From the cell containing the given text, extract its center point as (X, Y) coordinate. 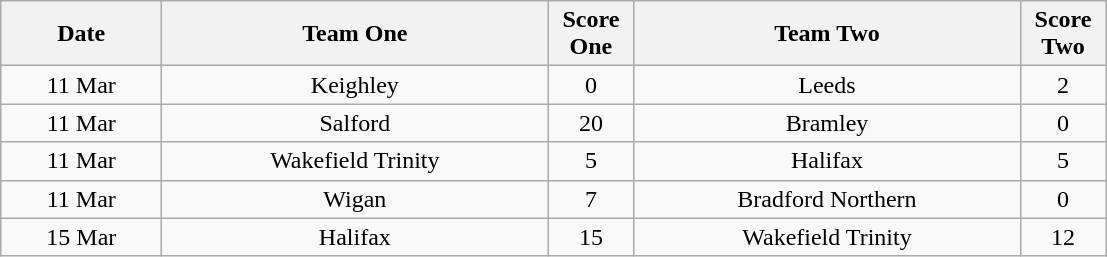
Score One (591, 34)
Bradford Northern (827, 199)
7 (591, 199)
Score Two (1063, 34)
20 (591, 123)
15 (591, 237)
Date (82, 34)
Bramley (827, 123)
Team One (355, 34)
12 (1063, 237)
Keighley (355, 85)
2 (1063, 85)
15 Mar (82, 237)
Leeds (827, 85)
Wigan (355, 199)
Salford (355, 123)
Team Two (827, 34)
